Capture the cell that displays the provided text and extract its [X, Y] central coordinate. 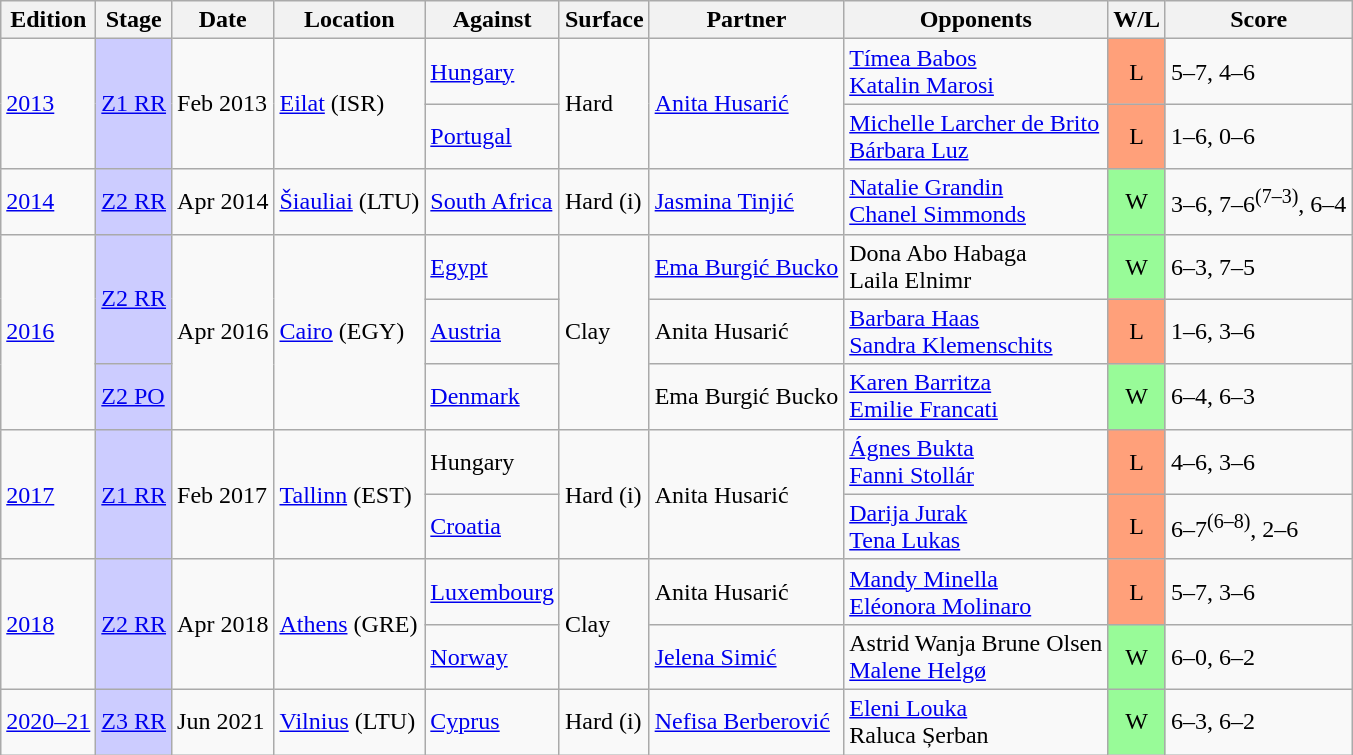
Eilat (ISR) [350, 104]
6–3, 6–2 [1258, 722]
Ágnes Bukta Fanni Stollár [976, 462]
2018 [48, 624]
Karen Barritza Emilie Francati [976, 396]
Feb 2013 [223, 104]
5–7, 4–6 [1258, 72]
Portugal [492, 136]
Score [1258, 20]
Tallinn (EST) [350, 494]
Partner [746, 20]
Jasmina Tinjić [746, 202]
6–3, 7–5 [1258, 266]
Mandy Minella Eléonora Molinaro [976, 592]
Croatia [492, 526]
3–6, 7–6(7–3), 6–4 [1258, 202]
6–7(6–8), 2–6 [1258, 526]
2017 [48, 494]
Location [350, 20]
Norway [492, 656]
Eleni Louka Raluca Șerban [976, 722]
Apr 2014 [223, 202]
Surface [604, 20]
2014 [48, 202]
Egypt [492, 266]
4–6, 3–6 [1258, 462]
Barbara Haas Sandra Klemenschits [976, 332]
Feb 2017 [223, 494]
Denmark [492, 396]
Z3 RR [134, 722]
1–6, 0–6 [1258, 136]
Cyprus [492, 722]
Luxembourg [492, 592]
Jelena Simić [746, 656]
Astrid Wanja Brune Olsen Malene Helgø [976, 656]
Date [223, 20]
Athens (GRE) [350, 624]
5–7, 3–6 [1258, 592]
2020–21 [48, 722]
Opponents [976, 20]
Cairo (EGY) [350, 332]
Šiauliai (LTU) [350, 202]
Against [492, 20]
Vilnius (LTU) [350, 722]
Z2 PO [134, 396]
Tímea Babos Katalin Marosi [976, 72]
Michelle Larcher de Brito Bárbara Luz [976, 136]
2016 [48, 332]
6–0, 6–2 [1258, 656]
Hard [604, 104]
Natalie Grandin Chanel Simmonds [976, 202]
Edition [48, 20]
Dona Abo Habaga Laila Elnimr [976, 266]
Stage [134, 20]
Austria [492, 332]
Apr 2016 [223, 332]
South Africa [492, 202]
Apr 2018 [223, 624]
W/L [1137, 20]
1–6, 3–6 [1258, 332]
2013 [48, 104]
Darija Jurak Tena Lukas [976, 526]
Jun 2021 [223, 722]
6–4, 6–3 [1258, 396]
Nefisa Berberović [746, 722]
